Pinpoint the cell where the given text exists, returning its (X, Y) midpoint coordinate. 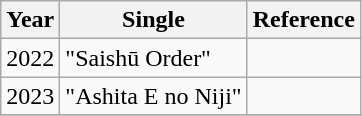
Year (30, 20)
"Ashita E no Niji" (154, 96)
Reference (304, 20)
"Saishū Order" (154, 58)
2022 (30, 58)
Single (154, 20)
2023 (30, 96)
